Locate the cell with the specified text and output its [x, y] center coordinate. 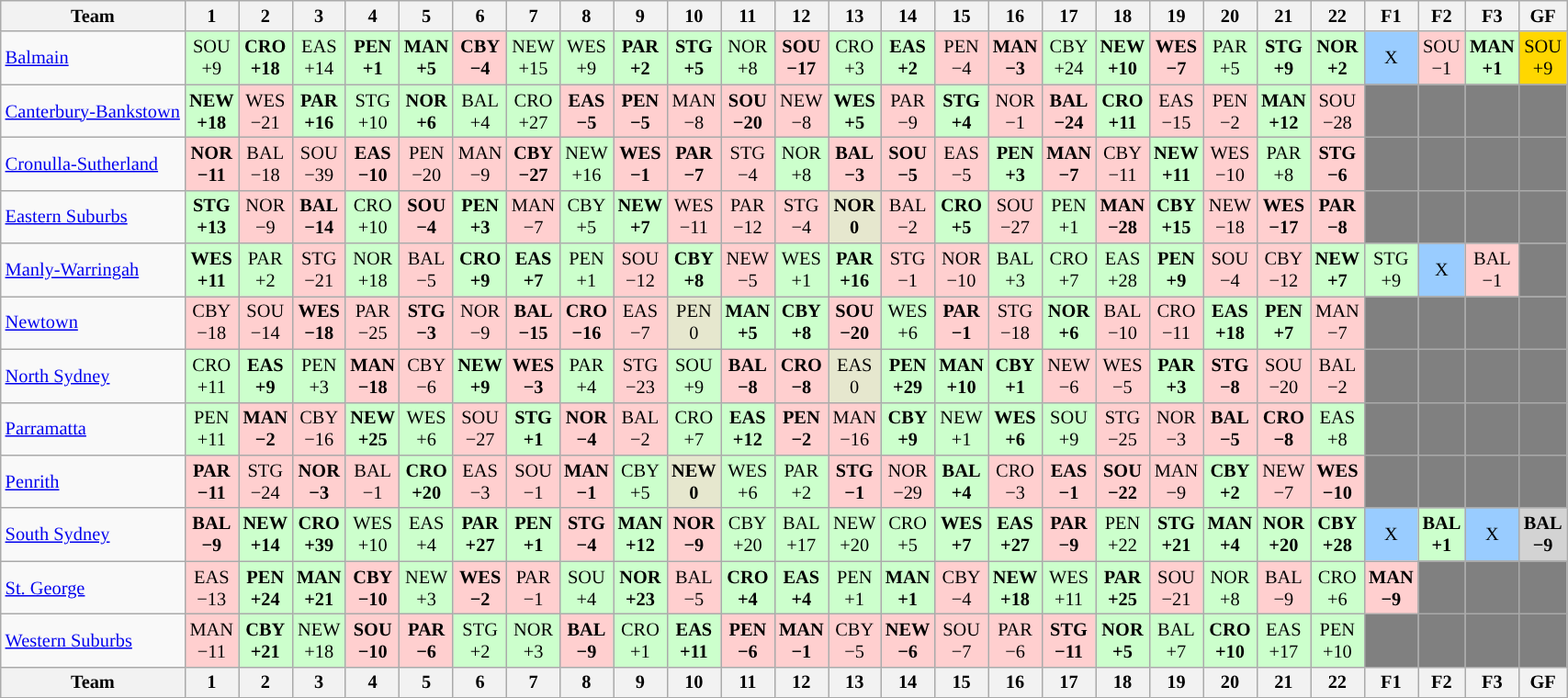
WES−18 [319, 322]
SOU−28 [1337, 111]
CBY−6 [426, 376]
North Sydney [93, 376]
STG−23 [640, 376]
NOR+20 [1283, 535]
STG−3 [426, 322]
CRO+18 [265, 58]
MAN+4 [1230, 535]
PAR−11 [211, 481]
Eastern Suburbs [93, 217]
PEN+22 [1122, 535]
NEW+11 [1176, 163]
CRO+20 [426, 481]
PEN−4 [961, 58]
NOR−10 [961, 270]
BAL−3 [854, 163]
SOU−12 [640, 270]
SOU−5 [908, 163]
BAL−24 [1068, 111]
CRO−16 [586, 322]
PEN+24 [265, 588]
EAS+8 [1337, 429]
PEN−6 [748, 640]
CBY+1 [1015, 376]
STG+5 [694, 58]
NEW+25 [372, 429]
NEW+20 [854, 535]
WES+7 [961, 535]
BAL−15 [533, 322]
CRO+6 [1337, 588]
St. George [93, 588]
PAR+25 [1122, 588]
EAS+2 [908, 58]
SOU−7 [961, 640]
CRO+4 [748, 588]
CBY−11 [1122, 163]
PAR−25 [372, 322]
EAS+27 [1015, 535]
Canterbury-Bankstown [93, 111]
SOU+4 [586, 588]
NOR+2 [1337, 58]
CBY−12 [1283, 270]
EAS+11 [694, 640]
EAS+7 [533, 270]
WES−5 [1122, 376]
CBY+2 [1230, 481]
EAS−7 [640, 322]
CBY−16 [319, 429]
CRO+9 [479, 270]
STG−11 [1068, 640]
PAR−7 [694, 163]
MAN−18 [372, 376]
STG+21 [1176, 535]
CRO+3 [854, 58]
EAS−15 [1176, 111]
PEN+10 [1337, 640]
SOU−14 [265, 322]
CRO−11 [1176, 322]
EAS−13 [211, 588]
MAN−16 [854, 429]
BAL+17 [801, 535]
EAS−1 [1068, 481]
STG+13 [211, 217]
CBY+21 [265, 640]
PAR+3 [1176, 376]
STG−8 [1230, 376]
WES−17 [1283, 217]
NOR+18 [372, 270]
BAL+3 [1015, 270]
PAR−12 [748, 217]
STG+10 [372, 111]
NEW+10 [1122, 58]
WES−1 [640, 163]
CBY+24 [1068, 58]
WES+5 [854, 111]
NOR0 [854, 217]
WES−2 [479, 588]
NOR+23 [640, 588]
Parramatta [93, 429]
PAR+5 [1230, 58]
MAN−28 [1122, 217]
EAS+9 [265, 376]
BAL−8 [748, 376]
NOR−11 [211, 163]
PEN+7 [1283, 322]
CRO−3 [1015, 481]
NOR−1 [1015, 111]
CBY+28 [1337, 535]
PAR+8 [1283, 163]
Manly-Warringah [93, 270]
STG−24 [265, 481]
Balmain [93, 58]
MAN−11 [211, 640]
PEN+11 [211, 429]
NOR+5 [1122, 640]
CBY−5 [854, 640]
NOR−4 [586, 429]
CRO+27 [533, 111]
PEN+9 [1176, 270]
STG−21 [319, 270]
SOU−39 [319, 163]
MAN−2 [265, 429]
MAN+10 [961, 376]
CBY−10 [372, 588]
MAN−3 [1015, 58]
STG−18 [1015, 322]
WES−11 [694, 217]
NOR+3 [533, 640]
NEW+9 [479, 376]
EAS0 [854, 376]
EAS+28 [1122, 270]
WES+1 [801, 270]
Cronulla-Sutherland [93, 163]
PEN−20 [426, 163]
STG+4 [961, 111]
PAR+27 [479, 535]
CBY+20 [748, 535]
BAL−14 [319, 217]
NEW+16 [586, 163]
South Sydney [93, 535]
WES+9 [586, 58]
NEW+3 [426, 588]
Newtown [93, 322]
CRO+39 [319, 535]
SOU−21 [1176, 588]
NEW+14 [265, 535]
CBY−18 [211, 322]
BAL−18 [265, 163]
NEW−5 [748, 270]
PEN0 [694, 322]
NEW−18 [1230, 217]
BAL+1 [1442, 535]
MAN−8 [694, 111]
CBY+9 [908, 429]
CBY+15 [1176, 217]
WES−21 [265, 111]
STG+1 [533, 429]
PEN+29 [908, 376]
BAL−10 [1122, 322]
Western Suburbs [93, 640]
WES+10 [372, 535]
SOU−10 [372, 640]
PAR−8 [1337, 217]
NOR−29 [908, 481]
Penrith [93, 481]
NEW+1 [961, 429]
NEW−8 [801, 111]
EAS+17 [1283, 640]
EAS−3 [479, 481]
EAS+12 [748, 429]
PEN−5 [640, 111]
BAL+7 [1176, 640]
STG+2 [479, 640]
EAS+18 [1230, 322]
EAS−10 [372, 163]
EAS+14 [319, 58]
NEW+15 [533, 58]
NEW−7 [1283, 481]
CRO+1 [640, 640]
MAN+21 [319, 588]
WES−7 [1176, 58]
PAR+4 [586, 376]
STG−25 [1122, 429]
NEW0 [694, 481]
SOU−22 [1122, 481]
WES−3 [533, 376]
STG−6 [1337, 163]
CBY−27 [533, 163]
SOU−17 [801, 58]
